Return the [X, Y] coordinate for the center point of the cell that contains the specified text.  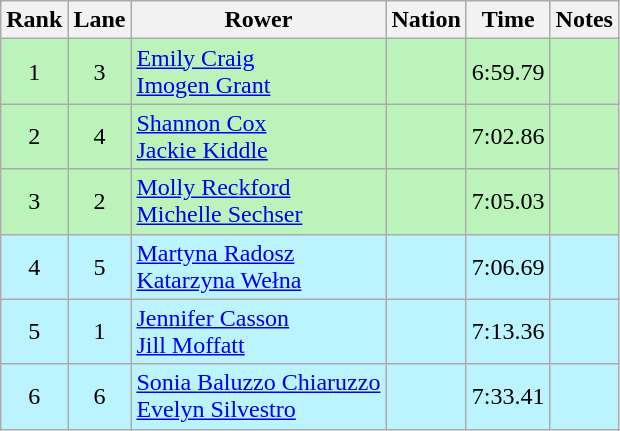
Molly ReckfordMichelle Sechser [258, 202]
7:06.69 [508, 266]
Emily CraigImogen Grant [258, 72]
7:05.03 [508, 202]
6:59.79 [508, 72]
Sonia Baluzzo ChiaruzzoEvelyn Silvestro [258, 396]
Time [508, 20]
Nation [426, 20]
Shannon CoxJackie Kiddle [258, 136]
Notes [584, 20]
7:33.41 [508, 396]
Rower [258, 20]
Jennifer CassonJill Moffatt [258, 332]
Lane [100, 20]
7:02.86 [508, 136]
Rank [34, 20]
7:13.36 [508, 332]
Martyna RadoszKatarzyna Wełna [258, 266]
